Scan for the cell matching the given text and deliver its (X, Y) coordinate at center. 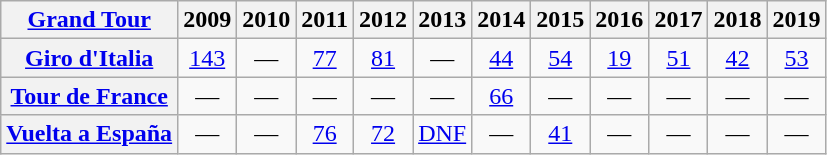
54 (560, 58)
2014 (502, 20)
143 (208, 58)
44 (502, 58)
2017 (678, 20)
Grand Tour (90, 20)
2019 (796, 20)
81 (384, 58)
66 (502, 96)
76 (325, 134)
2011 (325, 20)
51 (678, 58)
2018 (738, 20)
Vuelta a España (90, 134)
2015 (560, 20)
53 (796, 58)
DNF (442, 134)
Tour de France (90, 96)
77 (325, 58)
Giro d'Italia (90, 58)
2009 (208, 20)
2012 (384, 20)
42 (738, 58)
2010 (266, 20)
2016 (620, 20)
72 (384, 134)
41 (560, 134)
2013 (442, 20)
19 (620, 58)
